Scan for the cell matching the given text and deliver its [X, Y] coordinate at center. 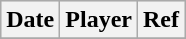
Date [30, 20]
Ref [160, 20]
Player [99, 20]
